Return the [x, y] coordinate for the center point of the cell that contains the specified text.  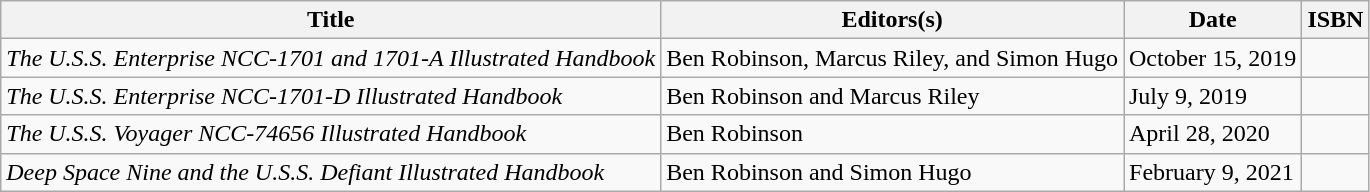
Editors(s) [892, 20]
The U.S.S. Enterprise NCC-1701-D Illustrated Handbook [331, 96]
ISBN [1336, 20]
October 15, 2019 [1213, 58]
July 9, 2019 [1213, 96]
Ben Robinson and Marcus Riley [892, 96]
Ben Robinson and Simon Hugo [892, 172]
February 9, 2021 [1213, 172]
Title [331, 20]
The U.S.S. Voyager NCC-74656 Illustrated Handbook [331, 134]
April 28, 2020 [1213, 134]
The U.S.S. Enterprise NCC-1701 and 1701-A Illustrated Handbook [331, 58]
Ben Robinson [892, 134]
Date [1213, 20]
Ben Robinson, Marcus Riley, and Simon Hugo [892, 58]
Deep Space Nine and the U.S.S. Defiant Illustrated Handbook [331, 172]
